Locate the cell with the specified text and output its [x, y] center coordinate. 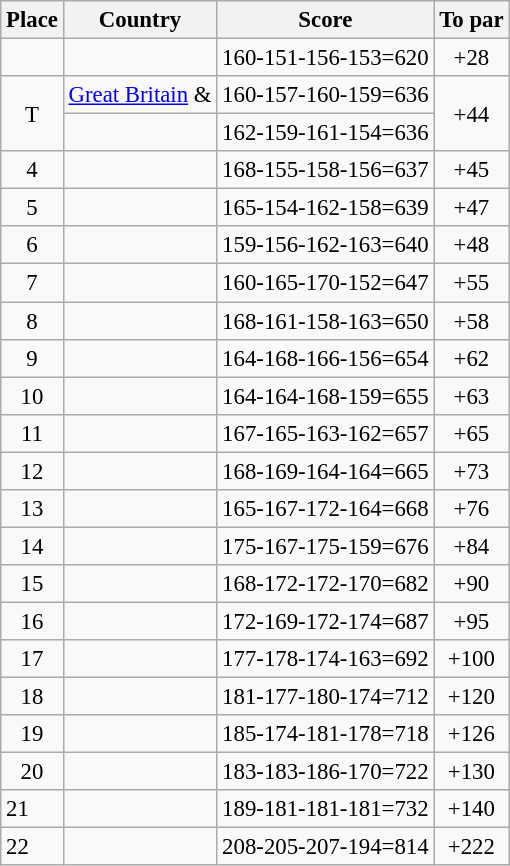
168-161-158-163=650 [326, 321]
+62 [472, 358]
181-177-180-174=712 [326, 697]
+48 [472, 245]
22 [32, 847]
+76 [472, 509]
+222 [472, 847]
185-174-181-178=718 [326, 734]
+126 [472, 734]
+45 [472, 170]
+73 [472, 471]
+28 [472, 58]
11 [32, 433]
8 [32, 321]
172-169-172-174=687 [326, 621]
+90 [472, 584]
9 [32, 358]
T [32, 114]
177-178-174-163=692 [326, 659]
162-159-161-154=636 [326, 133]
+140 [472, 809]
208-205-207-194=814 [326, 847]
+130 [472, 772]
+44 [472, 114]
160-157-160-159=636 [326, 95]
To par [472, 20]
164-168-166-156=654 [326, 358]
Score [326, 20]
+58 [472, 321]
+63 [472, 396]
13 [32, 509]
183-183-186-170=722 [326, 772]
189-181-181-181=732 [326, 809]
+65 [472, 433]
12 [32, 471]
7 [32, 283]
17 [32, 659]
16 [32, 621]
165-154-162-158=639 [326, 208]
5 [32, 208]
Country [140, 20]
20 [32, 772]
160-165-170-152=647 [326, 283]
164-164-168-159=655 [326, 396]
175-167-175-159=676 [326, 546]
18 [32, 697]
167-165-163-162=657 [326, 433]
10 [32, 396]
168-172-172-170=682 [326, 584]
15 [32, 584]
168-155-158-156=637 [326, 170]
+84 [472, 546]
4 [32, 170]
+55 [472, 283]
Great Britain & [140, 95]
+120 [472, 697]
+100 [472, 659]
+47 [472, 208]
21 [32, 809]
6 [32, 245]
14 [32, 546]
159-156-162-163=640 [326, 245]
19 [32, 734]
165-167-172-164=668 [326, 509]
168-169-164-164=665 [326, 471]
Place [32, 20]
160-151-156-153=620 [326, 58]
+95 [472, 621]
